Provide the (X, Y) coordinate of the cell's center where the given text is located.  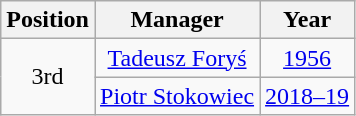
Manager (176, 20)
3rd (48, 77)
Position (48, 20)
2018–19 (308, 96)
Year (308, 20)
Piotr Stokowiec (176, 96)
1956 (308, 58)
Tadeusz Foryś (176, 58)
